Provide the (x, y) coordinate of the cell's center where the given text is located.  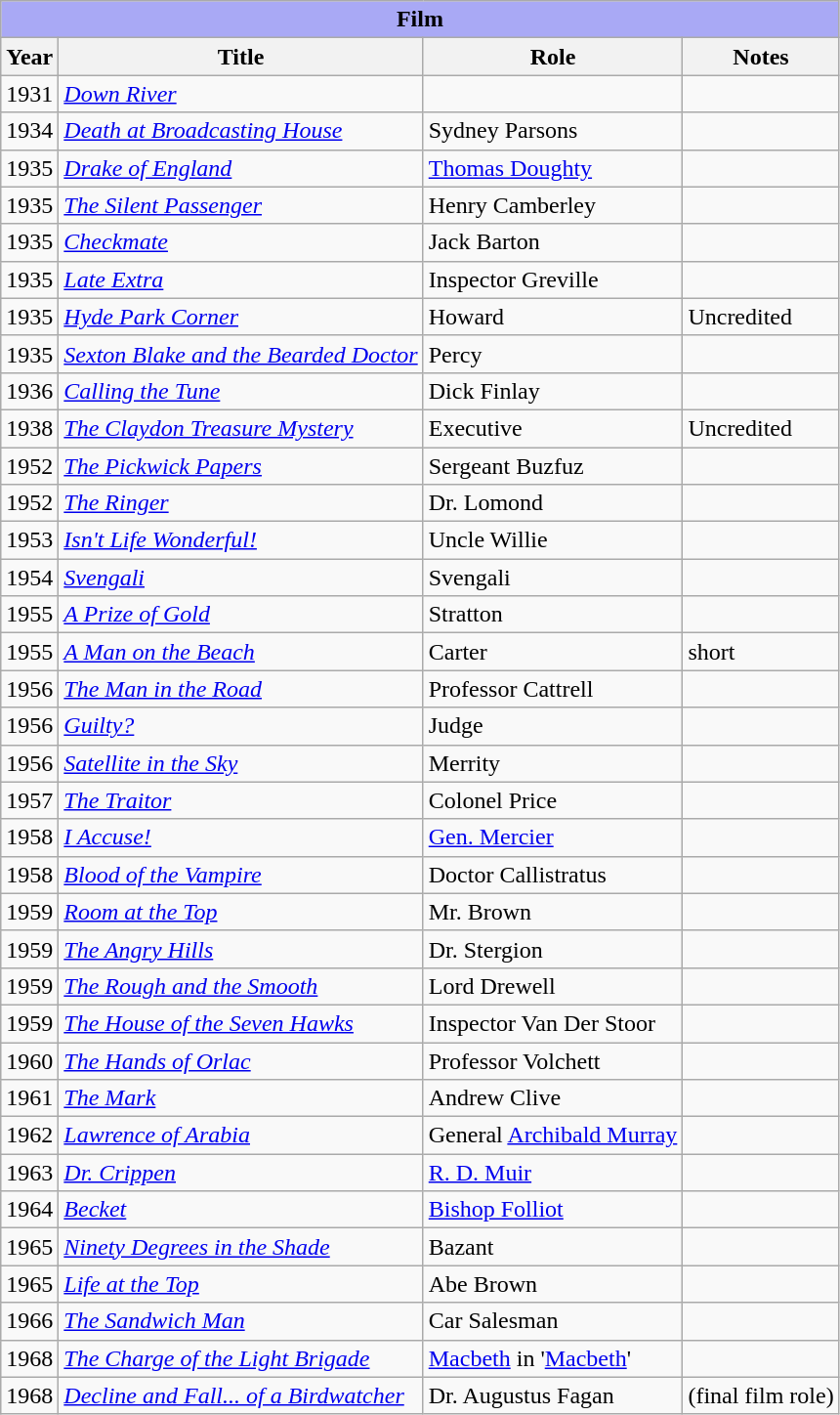
General Archibald Murray (553, 1136)
Inspector Van Der Stoor (553, 1023)
short (761, 652)
Down River (240, 94)
Carter (553, 652)
The Ringer (240, 503)
Sexton Blake and the Bearded Doctor (240, 354)
The Pickwick Papers (240, 466)
The Charge of the Light Brigade (240, 1358)
The House of the Seven Hawks (240, 1023)
Calling the Tune (240, 391)
Professor Volchett (553, 1060)
Jack Barton (553, 242)
Lawrence of Arabia (240, 1136)
Henry Camberley (553, 205)
Macbeth in 'Macbeth' (553, 1358)
Colonel Price (553, 800)
R. D. Muir (553, 1173)
The Claydon Treasure Mystery (240, 428)
A Man on the Beach (240, 652)
Abe Brown (553, 1284)
I Accuse! (240, 837)
Dr. Stergion (553, 949)
1938 (29, 428)
Notes (761, 57)
Death at Broadcasting House (240, 131)
1954 (29, 578)
1934 (29, 131)
Merrity (553, 763)
The Sandwich Man (240, 1321)
Late Extra (240, 279)
Judge (553, 726)
The Mark (240, 1098)
Ninety Degrees in the Shade (240, 1247)
Inspector Greville (553, 279)
Room at the Top (240, 912)
Sydney Parsons (553, 131)
The Rough and the Smooth (240, 986)
Professor Cattrell (553, 689)
Guilty? (240, 726)
Checkmate (240, 242)
The Man in the Road (240, 689)
Decline and Fall... of a Birdwatcher (240, 1395)
The Silent Passenger (240, 205)
1960 (29, 1060)
Andrew Clive (553, 1098)
Life at the Top (240, 1284)
1961 (29, 1098)
1957 (29, 800)
1931 (29, 94)
The Hands of Orlac (240, 1060)
Lord Drewell (553, 986)
Car Salesman (553, 1321)
Isn't Life Wonderful! (240, 540)
Sergeant Buzfuz (553, 466)
Drake of England (240, 168)
Percy (553, 354)
Executive (553, 428)
Dr. Augustus Fagan (553, 1395)
Title (240, 57)
Doctor Callistratus (553, 875)
Thomas Doughty (553, 168)
A Prize of Gold (240, 615)
Stratton (553, 615)
Film (420, 20)
Howard (553, 317)
1966 (29, 1321)
Year (29, 57)
Bazant (553, 1247)
Uncle Willie (553, 540)
(final film role) (761, 1395)
Gen. Mercier (553, 837)
Becket (240, 1210)
Dr. Lomond (553, 503)
1936 (29, 391)
Hyde Park Corner (240, 317)
Satellite in the Sky (240, 763)
1963 (29, 1173)
Dr. Crippen (240, 1173)
1962 (29, 1136)
1964 (29, 1210)
Blood of the Vampire (240, 875)
Dick Finlay (553, 391)
The Traitor (240, 800)
Mr. Brown (553, 912)
1953 (29, 540)
Role (553, 57)
The Angry Hills (240, 949)
Bishop Folliot (553, 1210)
